Scan for the cell matching the given text and deliver its (x, y) coordinate at center. 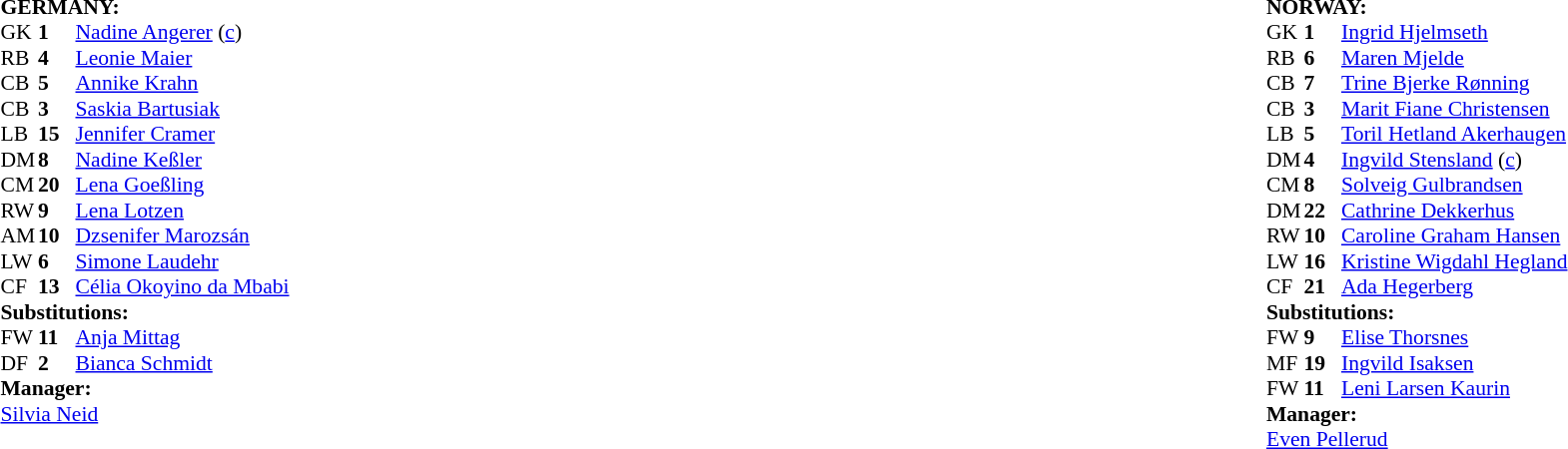
DF (19, 363)
16 (1322, 261)
Ada Hegerberg (1454, 286)
21 (1322, 286)
13 (57, 286)
7 (1322, 83)
AM (19, 236)
Nadine Keßler (183, 160)
Leonie Maier (183, 58)
Annike Krahn (183, 83)
19 (1322, 363)
Célia Okoyino da Mbabi (183, 286)
2 (57, 363)
Maren Mjelde (1454, 58)
Dzsenifer Marozsán (183, 236)
Ingrid Hjelmseth (1454, 33)
Simone Laudehr (183, 261)
Anja Mittag (183, 338)
Marit Fiane Christensen (1454, 109)
Cathrine Dekkerhus (1454, 211)
15 (57, 135)
Lena Lotzen (183, 211)
Solveig Gulbrandsen (1454, 185)
Lena Goeßling (183, 185)
Trine Bjerke Rønning (1454, 83)
Ingvild Stensland (c) (1454, 160)
Bianca Schmidt (183, 363)
Saskia Bartusiak (183, 109)
Toril Hetland Akerhaugen (1454, 135)
Ingvild Isaksen (1454, 363)
Silvia Neid (144, 414)
Nadine Angerer (c) (183, 33)
22 (1322, 211)
MF (1285, 363)
Jennifer Cramer (183, 135)
Kristine Wigdahl Hegland (1454, 261)
Elise Thorsnes (1454, 338)
Caroline Graham Hansen (1454, 236)
20 (57, 185)
Leni Larsen Kaurin (1454, 388)
